For the text-containing cell, return its midpoint in (x, y) coordinate format. 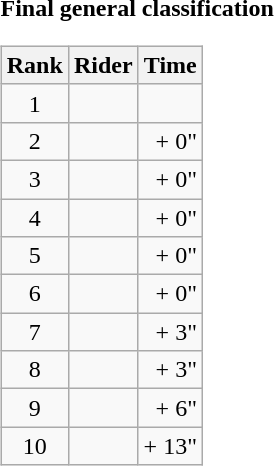
Rider (103, 65)
9 (34, 408)
6 (34, 294)
4 (34, 217)
8 (34, 370)
10 (34, 446)
+ 6" (170, 408)
Time (170, 65)
7 (34, 332)
Rank (34, 65)
2 (34, 141)
3 (34, 179)
1 (34, 103)
+ 13" (170, 446)
5 (34, 256)
